Identify which cell holds the provided text, then report its (x, y) central coordinate. 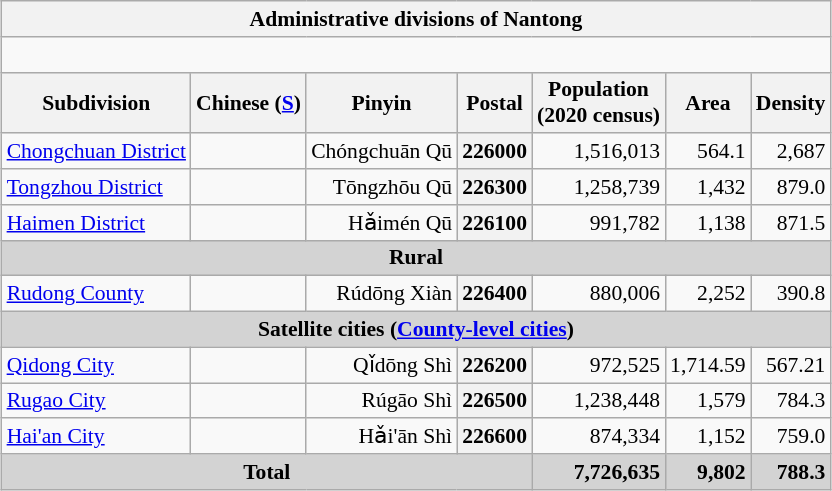
991,782 (598, 222)
2,687 (791, 151)
9,802 (708, 472)
Chinese (S) (248, 102)
Tōngzhōu Qū (382, 187)
Hǎi'ān Shì (382, 436)
879.0 (791, 187)
226400 (494, 294)
Area (708, 102)
Chóngchuān Qū (382, 151)
Rúgāo Shì (382, 400)
7,726,635 (598, 472)
Rúdōng Xiàn (382, 294)
226000 (494, 151)
Population(2020 census) (598, 102)
1,238,448 (598, 400)
226500 (494, 400)
Pinyin (382, 102)
Rugao City (96, 400)
784.3 (791, 400)
Hai'an City (96, 436)
759.0 (791, 436)
Hǎimén Qū (382, 222)
Rudong County (96, 294)
1,138 (708, 222)
2,252 (708, 294)
Subdivision (96, 102)
1,579 (708, 400)
871.5 (791, 222)
Total (267, 472)
1,714.59 (708, 365)
972,525 (598, 365)
390.8 (791, 294)
Tongzhou District (96, 187)
Qǐdōng Shì (382, 365)
Chongchuan District (96, 151)
Administrative divisions of Nantong (416, 19)
226300 (494, 187)
226200 (494, 365)
874,334 (598, 436)
564.1 (708, 151)
Qidong City (96, 365)
226100 (494, 222)
Rural (416, 258)
Density (791, 102)
788.3 (791, 472)
Satellite cities (County-level cities) (416, 329)
567.21 (791, 365)
1,258,739 (598, 187)
880,006 (598, 294)
1,516,013 (598, 151)
Postal (494, 102)
1,432 (708, 187)
Haimen District (96, 222)
1,152 (708, 436)
226600 (494, 436)
